Find where the given text appears and provide that cell's center as (X, Y) coordinate. 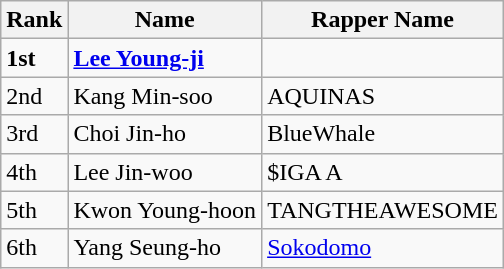
Rapper Name (383, 20)
3rd (34, 134)
Choi Jin-ho (165, 134)
2nd (34, 96)
Kang Min-soo (165, 96)
5th (34, 210)
6th (34, 248)
Rank (34, 20)
1st (34, 58)
Lee Jin-woo (165, 172)
BlueWhale (383, 134)
Sokodomo (383, 248)
$IGA A (383, 172)
Yang Seung-ho (165, 248)
4th (34, 172)
AQUINAS (383, 96)
Lee Young-ji (165, 58)
Kwon Young-hoon (165, 210)
TANGTHEAWESOME (383, 210)
Name (165, 20)
